Scan for the cell matching the given text and deliver its [x, y] coordinate at center. 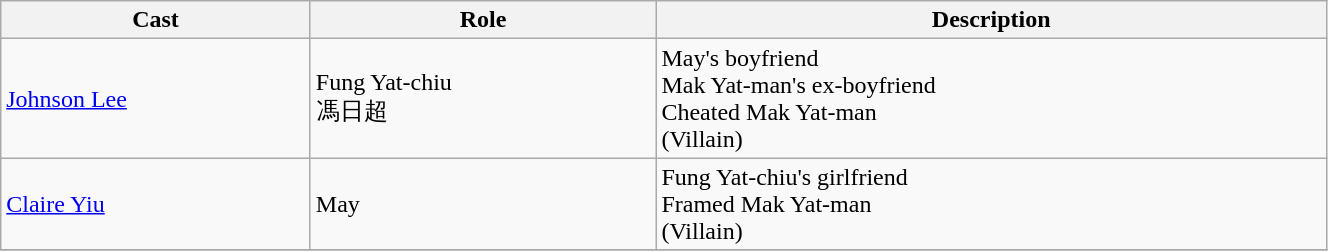
Johnson Lee [156, 98]
Claire Yiu [156, 204]
Description [992, 20]
May [483, 204]
Role [483, 20]
May's boyfriendMak Yat-man's ex-boyfriendCheated Mak Yat-man(Villain) [992, 98]
Fung Yat-chiu's girlfriendFramed Mak Yat-man(Villain) [992, 204]
Cast [156, 20]
Fung Yat-chiu馮日超 [483, 98]
